Extract the [x, y] coordinate from the center of the cell holding the provided text.  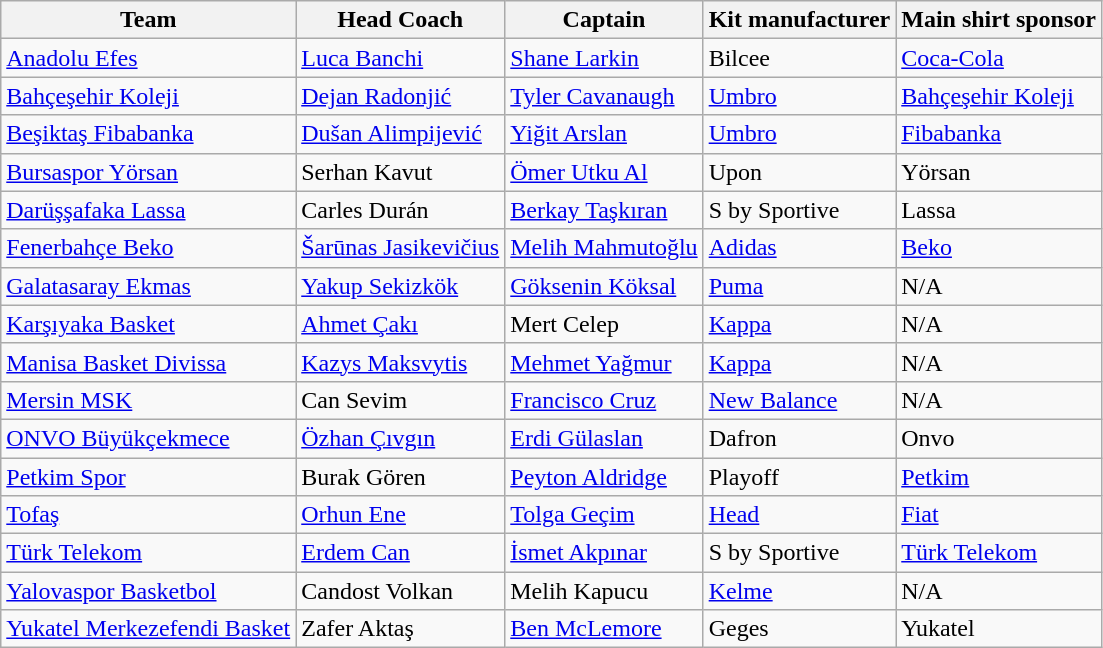
Burak Gören [400, 477]
Dušan Alimpijević [400, 134]
Yukatel Merkezefendi Basket [148, 629]
Francisco Cruz [604, 400]
Yalovaspor Basketbol [148, 591]
Mert Celep [604, 324]
Head Coach [400, 20]
Ahmet Çakı [400, 324]
Candost Volkan [400, 591]
Kazys Maksvytis [400, 362]
Lassa [999, 210]
Yukatel [999, 629]
Beko [999, 248]
Mersin MSK [148, 400]
Anadolu Efes [148, 58]
Karşıyaka Basket [148, 324]
Petkim Spor [148, 477]
Yörsan [999, 172]
Main shirt sponsor [999, 20]
Kelme [800, 591]
Fenerbahçe Beko [148, 248]
Coca-Cola [999, 58]
Ömer Utku Al [604, 172]
Bursaspor Yörsan [148, 172]
Ben McLemore [604, 629]
Tyler Cavanaugh [604, 96]
Puma [800, 286]
Manisa Basket Divissa [148, 362]
Yakup Sekizkök [400, 286]
Orhun Ene [400, 515]
Yiğit Arslan [604, 134]
Adidas [800, 248]
Petkim [999, 477]
Can Sevim [400, 400]
Melih Kapucu [604, 591]
Galatasaray Ekmas [148, 286]
Geges [800, 629]
Team [148, 20]
İsmet Akpınar [604, 553]
Dejan Radonjić [400, 96]
Berkay Taşkıran [604, 210]
Darüşşafaka Lassa [148, 210]
Melih Mahmutoğlu [604, 248]
Peyton Aldridge [604, 477]
Fiat [999, 515]
Kit manufacturer [800, 20]
Shane Larkin [604, 58]
Özhan Çıvgın [400, 438]
Head [800, 515]
Dafron [800, 438]
Captain [604, 20]
Playoff [800, 477]
Fibabanka [999, 134]
Onvo [999, 438]
Bilcee [800, 58]
Tolga Geçim [604, 515]
Tofaş [148, 515]
Upon [800, 172]
Serhan Kavut [400, 172]
Göksenin Köksal [604, 286]
Luca Banchi [400, 58]
Mehmet Yağmur [604, 362]
Erdem Can [400, 553]
Šarūnas Jasikevičius [400, 248]
ONVO Büyükçekmece [148, 438]
New Balance [800, 400]
Erdi Gülaslan [604, 438]
Zafer Aktaş [400, 629]
Carles Durán [400, 210]
Beşiktaş Fibabanka [148, 134]
